For the text-containing cell, return its midpoint in [x, y] coordinate format. 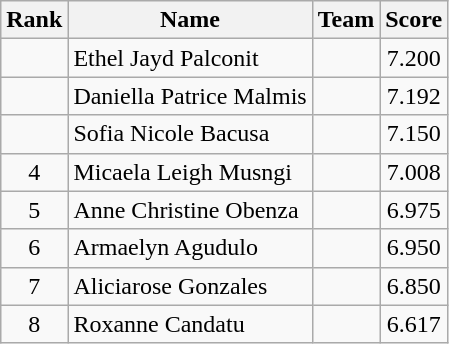
Armaelyn Agudulo [190, 248]
7.008 [414, 172]
6.950 [414, 248]
Score [414, 20]
Anne Christine Obenza [190, 210]
6.850 [414, 286]
Sofia Nicole Bacusa [190, 134]
Rank [34, 20]
8 [34, 324]
Micaela Leigh Musngi [190, 172]
7 [34, 286]
7.192 [414, 96]
6.617 [414, 324]
Name [190, 20]
7.200 [414, 58]
6 [34, 248]
Daniella Patrice Malmis [190, 96]
Team [346, 20]
Roxanne Candatu [190, 324]
7.150 [414, 134]
6.975 [414, 210]
Aliciarose Gonzales [190, 286]
5 [34, 210]
4 [34, 172]
Ethel Jayd Palconit [190, 58]
